Return the (X, Y) coordinate for the center point of the cell that contains the specified text.  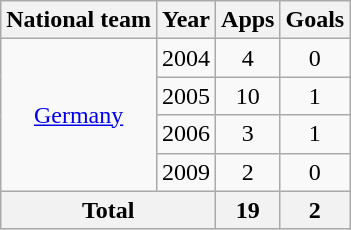
Total (108, 210)
2009 (186, 172)
2006 (186, 134)
2004 (186, 58)
Goals (315, 20)
3 (248, 134)
Germany (79, 115)
10 (248, 96)
2005 (186, 96)
National team (79, 20)
4 (248, 58)
Year (186, 20)
Apps (248, 20)
19 (248, 210)
